Search for the cell housing the specified text and yield its (X, Y) center coordinate. 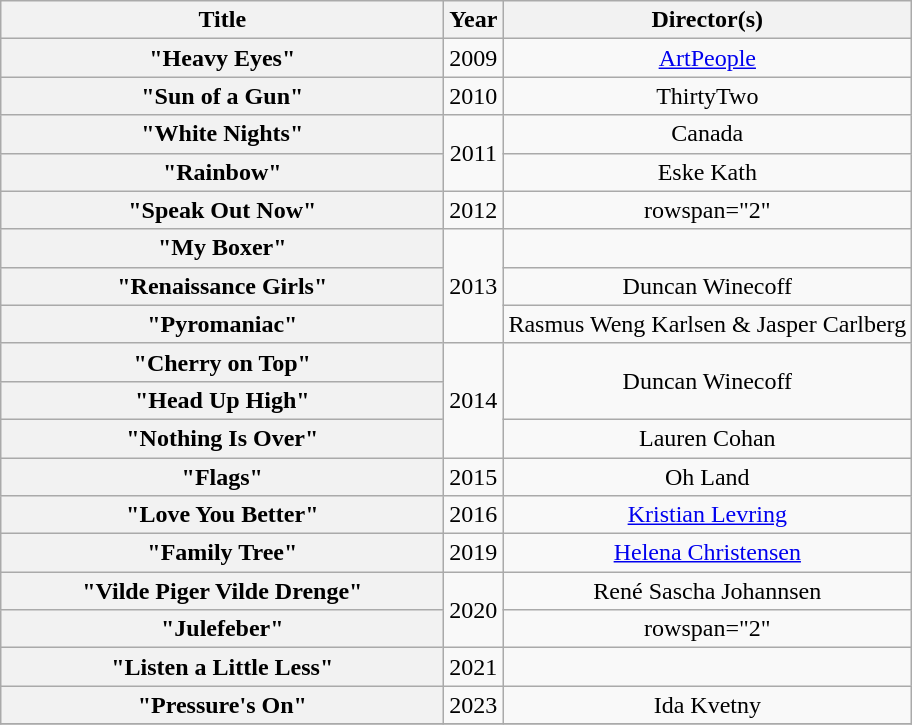
2015 (474, 477)
"Sun of a Gun" (222, 96)
"Love You Better" (222, 515)
2011 (474, 153)
"Family Tree" (222, 553)
Helena Christensen (708, 553)
2014 (474, 400)
Title (222, 20)
2012 (474, 210)
"Listen a Little Less" (222, 667)
"Rainbow" (222, 172)
2023 (474, 705)
Canada (708, 134)
ArtPeople (708, 58)
"White Nights" (222, 134)
"My Boxer" (222, 248)
"Flags" (222, 477)
"Pyromaniac" (222, 324)
"Pressure's On" (222, 705)
Eske Kath (708, 172)
Rasmus Weng Karlsen & Jasper Carlberg (708, 324)
Kristian Levring (708, 515)
2010 (474, 96)
2013 (474, 286)
2016 (474, 515)
Director(s) (708, 20)
2020 (474, 610)
2019 (474, 553)
"Renaissance Girls" (222, 286)
Year (474, 20)
Lauren Cohan (708, 438)
"Nothing Is Over" (222, 438)
"Head Up High" (222, 400)
2021 (474, 667)
Oh Land (708, 477)
"Vilde Piger Vilde Drenge" (222, 591)
2009 (474, 58)
"Cherry on Top" (222, 362)
Ida Kvetny (708, 705)
"Heavy Eyes" (222, 58)
ThirtyTwo (708, 96)
"Speak Out Now" (222, 210)
"Julefeber" (222, 629)
René Sascha Johannsen (708, 591)
